Capture the cell that displays the provided text and extract its (X, Y) central coordinate. 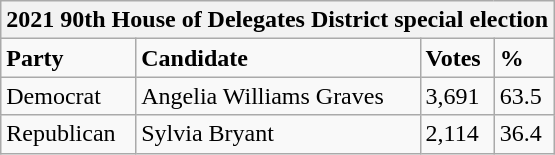
Angelia Williams Graves (278, 96)
Votes (457, 58)
Sylvia Bryant (278, 134)
36.4 (524, 134)
Party (68, 58)
63.5 (524, 96)
2,114 (457, 134)
Democrat (68, 96)
Candidate (278, 58)
3,691 (457, 96)
% (524, 58)
Republican (68, 134)
2021 90th House of Delegates District special election (278, 20)
